Scan for the cell matching the given text and deliver its (X, Y) coordinate at center. 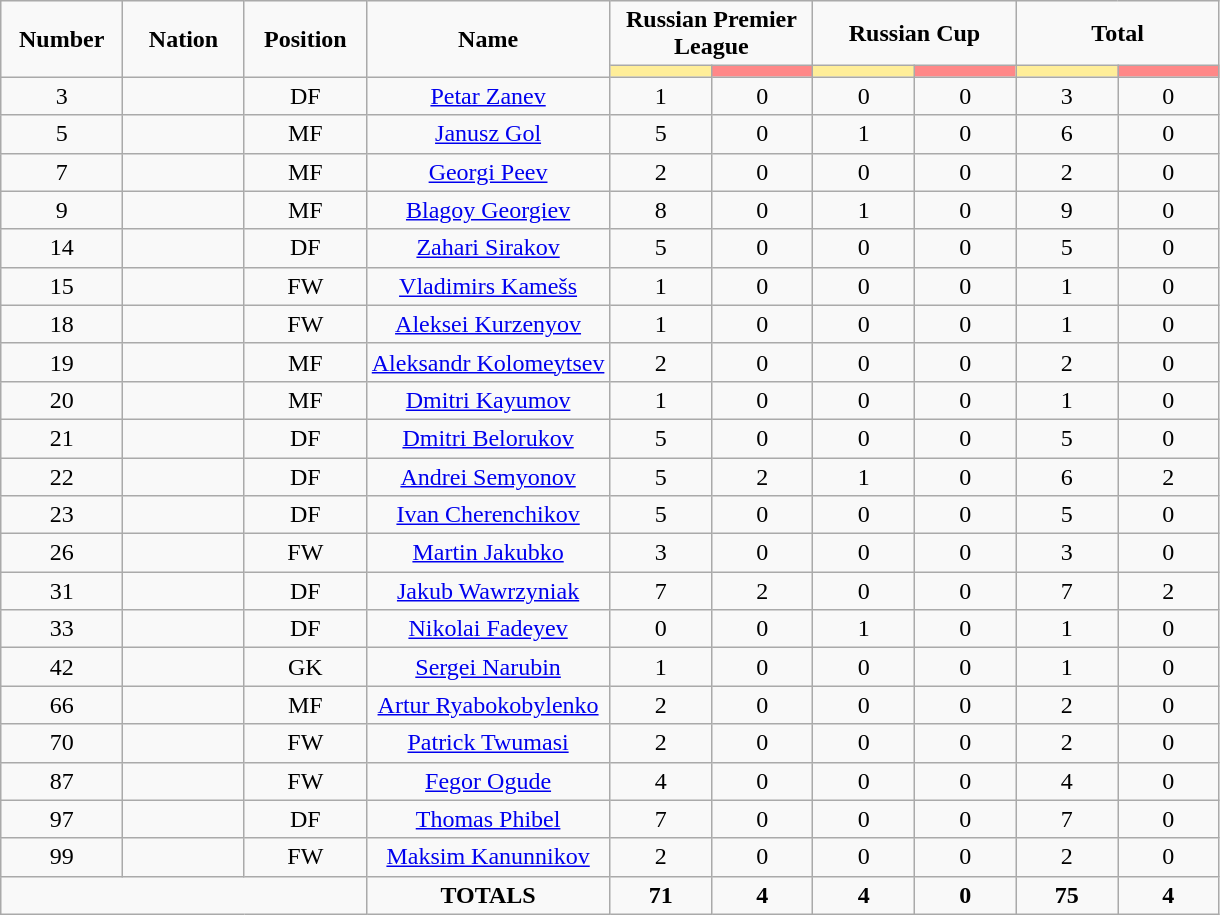
20 (62, 400)
42 (62, 667)
Aleksei Kurzenyov (488, 324)
Blagoy Georgiev (488, 210)
Nikolai Fadeyev (488, 629)
14 (62, 248)
15 (62, 286)
Ivan Cherenchikov (488, 515)
19 (62, 362)
Jakub Wawrzyniak (488, 591)
8 (661, 210)
Fegor Ogude (488, 781)
Andrei Semyonov (488, 477)
97 (62, 819)
99 (62, 857)
70 (62, 743)
21 (62, 438)
87 (62, 781)
Dmitri Kayumov (488, 400)
TOTALS (488, 895)
71 (661, 895)
22 (62, 477)
Patrick Twumasi (488, 743)
Russian Cup (914, 34)
33 (62, 629)
Zahari Sirakov (488, 248)
18 (62, 324)
Position (305, 39)
Martin Jakubko (488, 553)
Name (488, 39)
26 (62, 553)
Aleksandr Kolomeytsev (488, 362)
Artur Ryabokobylenko (488, 705)
Number (62, 39)
66 (62, 705)
Vladimirs Kamešs (488, 286)
31 (62, 591)
Georgi Peev (488, 172)
Thomas Phibel (488, 819)
Maksim Kanunnikov (488, 857)
Dmitri Belorukov (488, 438)
Sergei Narubin (488, 667)
Total (1118, 34)
Petar Zanev (488, 96)
Russian Premier League (712, 34)
75 (1067, 895)
Janusz Gol (488, 134)
GK (305, 667)
Nation (184, 39)
23 (62, 515)
